Capture the cell that displays the provided text and extract its (X, Y) central coordinate. 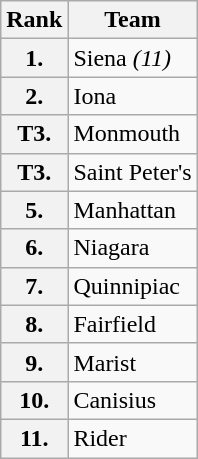
Manhattan (132, 210)
Monmouth (132, 134)
Saint Peter's (132, 172)
Iona (132, 96)
Team (132, 20)
Niagara (132, 248)
10. (34, 400)
9. (34, 362)
Siena (11) (132, 58)
6. (34, 248)
8. (34, 324)
11. (34, 438)
7. (34, 286)
5. (34, 210)
Rank (34, 20)
Marist (132, 362)
Fairfield (132, 324)
1. (34, 58)
Canisius (132, 400)
2. (34, 96)
Rider (132, 438)
Quinnipiac (132, 286)
